Output the [X, Y] coordinate of the center of the cell containing the given text.  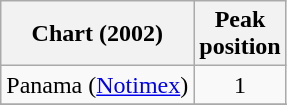
Chart (2002) [98, 34]
1 [240, 85]
Panama (Notimex) [98, 85]
Peakposition [240, 34]
